Pinpoint the cell where the given text exists, returning its [x, y] midpoint coordinate. 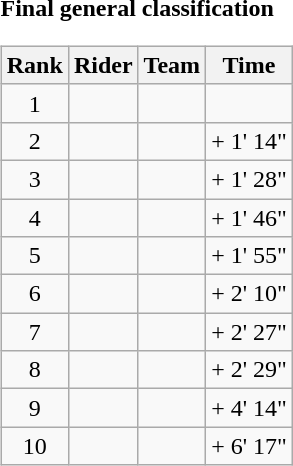
+ 2' 10" [250, 294]
9 [34, 408]
+ 1' 46" [250, 217]
Rider [103, 65]
+ 2' 27" [250, 332]
Time [250, 65]
6 [34, 294]
+ 6' 17" [250, 446]
+ 1' 14" [250, 141]
3 [34, 179]
+ 2' 29" [250, 370]
1 [34, 103]
8 [34, 370]
5 [34, 256]
7 [34, 332]
Rank [34, 65]
+ 4' 14" [250, 408]
Team [172, 65]
4 [34, 217]
10 [34, 446]
2 [34, 141]
+ 1' 55" [250, 256]
+ 1' 28" [250, 179]
